Pinpoint the cell where the given text exists, returning its [x, y] midpoint coordinate. 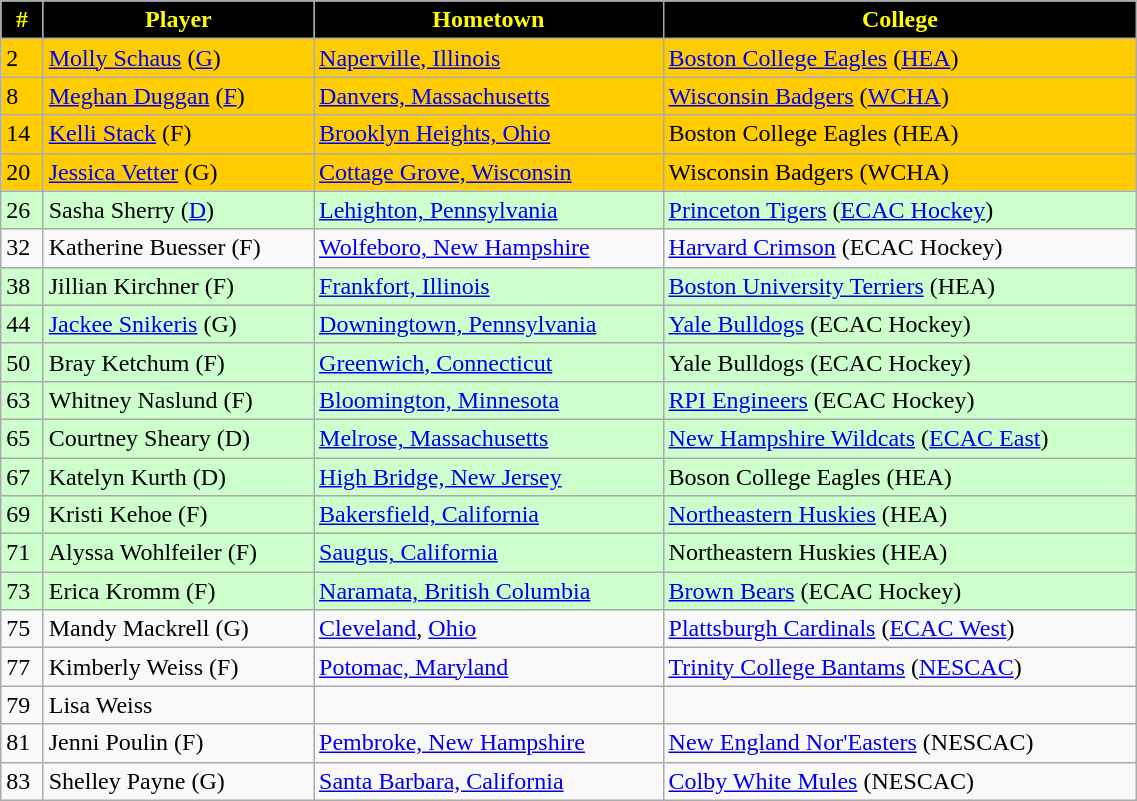
Katelyn Kurth (D) [178, 477]
20 [22, 172]
Greenwich, Connecticut [489, 362]
Jessica Vetter (G) [178, 172]
College [900, 20]
Boson College Eagles (HEA) [900, 477]
8 [22, 96]
# [22, 20]
75 [22, 629]
Player [178, 20]
Saugus, California [489, 553]
Plattsburgh Cardinals (ECAC West) [900, 629]
Bloomington, Minnesota [489, 400]
Naramata, British Columbia [489, 591]
69 [22, 515]
Naperville, Illinois [489, 58]
Wolfeboro, New Hampshire [489, 248]
Boston University Terriers (HEA) [900, 286]
Cottage Grove, Wisconsin [489, 172]
Danvers, Massachusetts [489, 96]
Kimberly Weiss (F) [178, 667]
RPI Engineers (ECAC Hockey) [900, 400]
14 [22, 134]
Bray Ketchum (F) [178, 362]
67 [22, 477]
New Hampshire Wildcats (ECAC East) [900, 438]
Brooklyn Heights, Ohio [489, 134]
Potomac, Maryland [489, 667]
Cleveland, Ohio [489, 629]
Whitney Naslund (F) [178, 400]
Trinity College Bantams (NESCAC) [900, 667]
83 [22, 781]
New England Nor'Easters (NESCAC) [900, 743]
Harvard Crimson (ECAC Hockey) [900, 248]
Hometown [489, 20]
Shelley Payne (G) [178, 781]
Alyssa Wohlfeiler (F) [178, 553]
Kristi Kehoe (F) [178, 515]
Kelli Stack (F) [178, 134]
Lehighton, Pennsylvania [489, 210]
Molly Schaus (G) [178, 58]
26 [22, 210]
Courtney Sheary (D) [178, 438]
Pembroke, New Hampshire [489, 743]
71 [22, 553]
50 [22, 362]
32 [22, 248]
Melrose, Massachusetts [489, 438]
Brown Bears (ECAC Hockey) [900, 591]
Frankfort, Illinois [489, 286]
Jackee Snikeris (G) [178, 324]
Jillian Kirchner (F) [178, 286]
Erica Kromm (F) [178, 591]
65 [22, 438]
Lisa Weiss [178, 705]
Colby White Mules (NESCAC) [900, 781]
77 [22, 667]
Princeton Tigers (ECAC Hockey) [900, 210]
44 [22, 324]
38 [22, 286]
Santa Barbara, California [489, 781]
79 [22, 705]
Meghan Duggan (F) [178, 96]
Jenni Poulin (F) [178, 743]
73 [22, 591]
Downingtown, Pennsylvania [489, 324]
Katherine Buesser (F) [178, 248]
High Bridge, New Jersey [489, 477]
63 [22, 400]
81 [22, 743]
Bakersfield, California [489, 515]
Mandy Mackrell (G) [178, 629]
Sasha Sherry (D) [178, 210]
2 [22, 58]
